Identify which cell holds the provided text, then report its [X, Y] central coordinate. 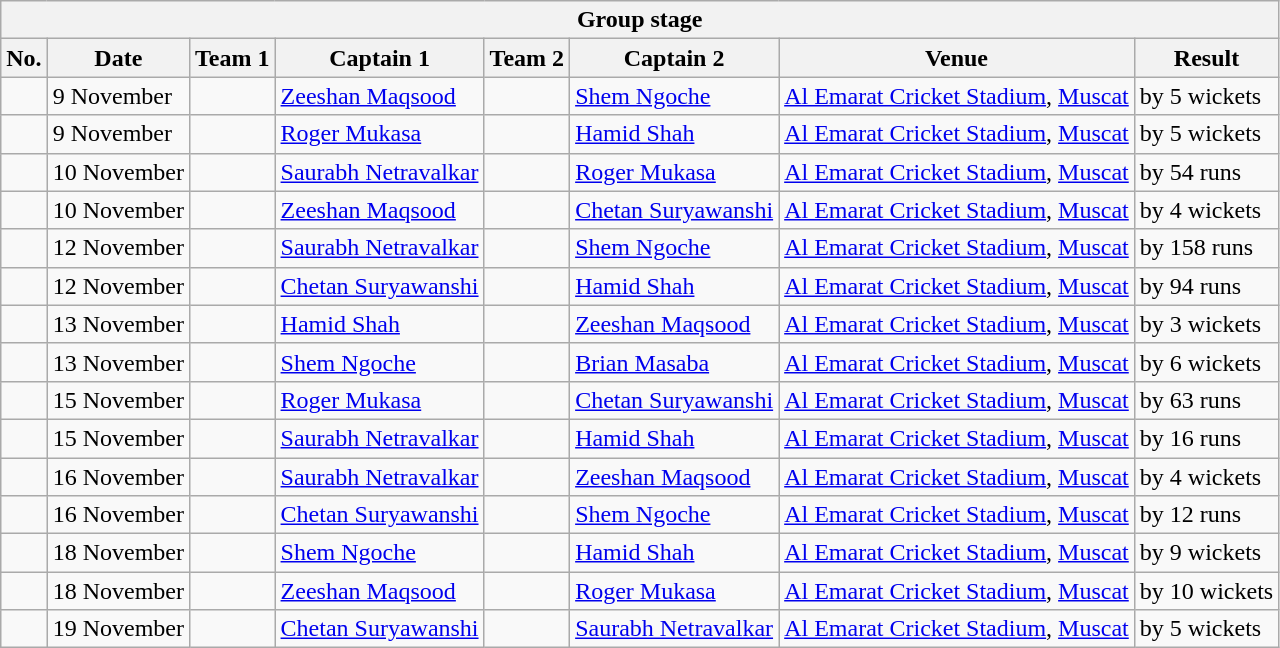
No. [24, 58]
19 November [118, 629]
Venue [957, 58]
Team 2 [527, 58]
by 3 wickets [1206, 324]
Result [1206, 58]
by 54 runs [1206, 172]
Brian Masaba [674, 362]
by 9 wickets [1206, 553]
by 10 wickets [1206, 591]
by 12 runs [1206, 515]
by 63 runs [1206, 400]
Date [118, 58]
Captain 1 [380, 58]
Captain 2 [674, 58]
by 6 wickets [1206, 362]
by 16 runs [1206, 438]
by 158 runs [1206, 248]
by 94 runs [1206, 286]
Team 1 [233, 58]
Group stage [640, 20]
